Provide the (X, Y) coordinate of the cell's center where the given text is located.  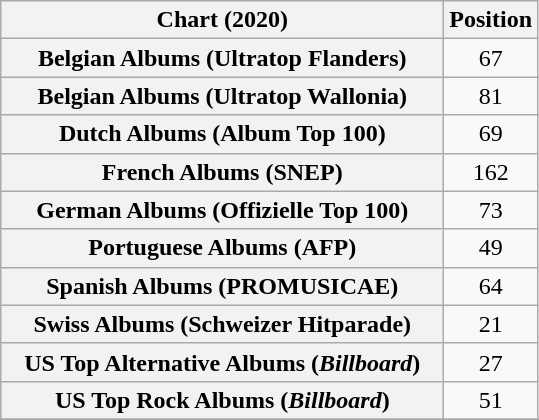
49 (491, 248)
Spanish Albums (PROMUSICAE) (222, 286)
73 (491, 210)
67 (491, 58)
Belgian Albums (Ultratop Wallonia) (222, 96)
Portuguese Albums (AFP) (222, 248)
German Albums (Offizielle Top 100) (222, 210)
51 (491, 400)
US Top Rock Albums (Billboard) (222, 400)
21 (491, 324)
81 (491, 96)
French Albums (SNEP) (222, 172)
US Top Alternative Albums (Billboard) (222, 362)
69 (491, 134)
64 (491, 286)
Dutch Albums (Album Top 100) (222, 134)
27 (491, 362)
Position (491, 20)
Belgian Albums (Ultratop Flanders) (222, 58)
162 (491, 172)
Swiss Albums (Schweizer Hitparade) (222, 324)
Chart (2020) (222, 20)
